Capture the cell that displays the provided text and extract its [X, Y] central coordinate. 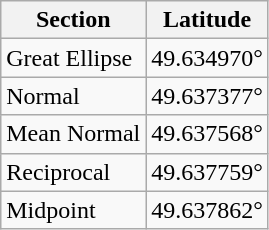
49.637377° [208, 96]
Normal [74, 96]
49.637862° [208, 210]
Mean Normal [74, 134]
49.637568° [208, 134]
Section [74, 20]
Reciprocal [74, 172]
49.634970° [208, 58]
49.637759° [208, 172]
Latitude [208, 20]
Great Ellipse [74, 58]
Midpoint [74, 210]
